Capture the cell that displays the provided text and extract its (x, y) central coordinate. 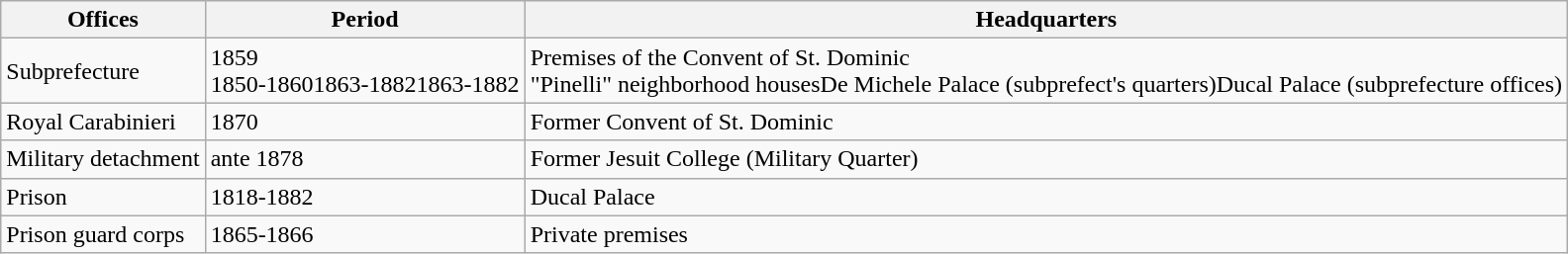
Private premises (1045, 234)
ante 1878 (364, 159)
Subprefecture (103, 71)
18591850-18601863-18821863-1882 (364, 71)
Former Jesuit College (Military Quarter) (1045, 159)
1870 (364, 122)
Military detachment (103, 159)
Period (364, 20)
Offices (103, 20)
Former Convent of St. Dominic (1045, 122)
Royal Carabinieri (103, 122)
1865-1866 (364, 234)
Headquarters (1045, 20)
Ducal Palace (1045, 197)
Premises of the Convent of St. Dominic"Pinelli" neighborhood housesDe Michele Palace (subprefect's quarters)Ducal Palace (subprefecture offices) (1045, 71)
1818-1882 (364, 197)
Prison (103, 197)
Prison guard corps (103, 234)
